Capture the cell that displays the provided text and extract its (X, Y) central coordinate. 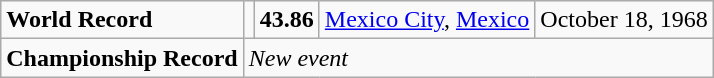
World Record (122, 20)
New event (478, 58)
Championship Record (122, 58)
October 18, 1968 (624, 20)
Mexico City, Mexico (426, 20)
43.86 (286, 20)
